Determine the [x, y] coordinate at the center of the cell enclosing the given text.  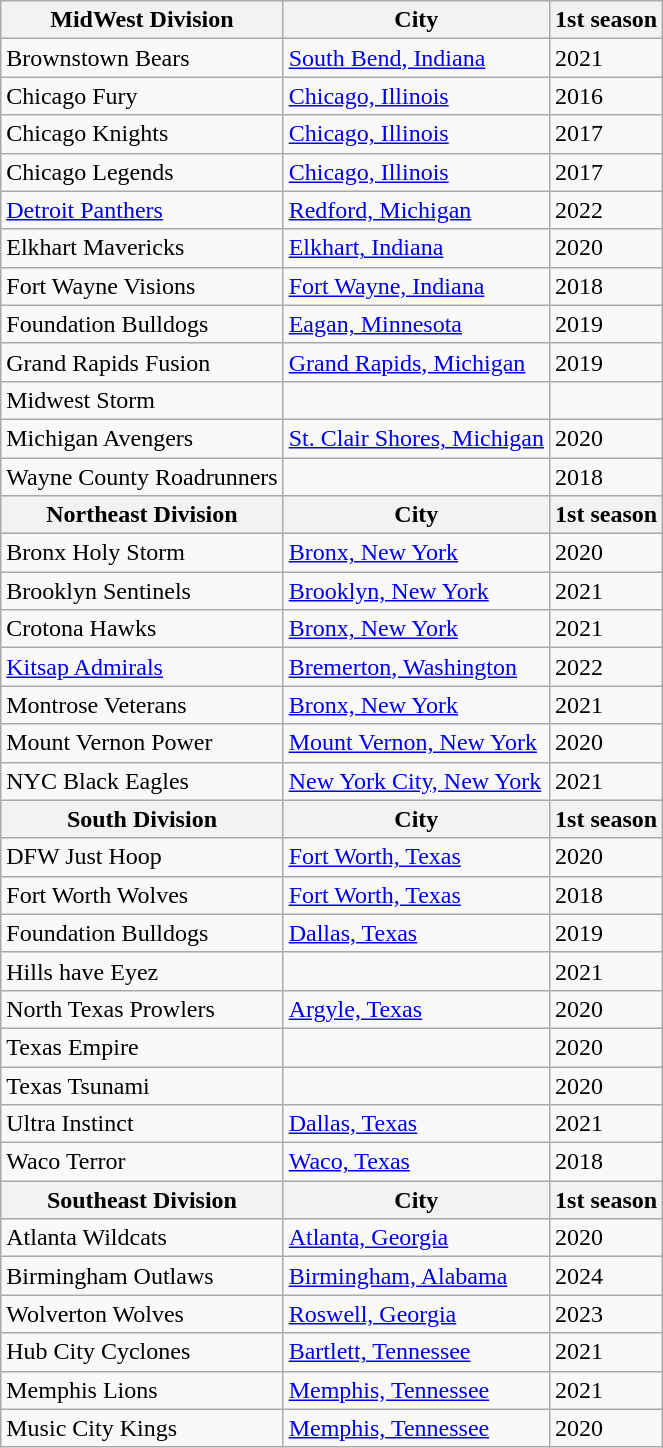
Argyle, Texas [416, 1009]
Elkhart, Indiana [416, 248]
Ultra Instinct [142, 1124]
Wolverton Wolves [142, 1314]
Waco Terror [142, 1162]
Roswell, Georgia [416, 1314]
Michigan Avengers [142, 438]
Hub City Cyclones [142, 1352]
Kitsap Admirals [142, 667]
St. Clair Shores, Michigan [416, 438]
New York City, New York [416, 781]
Texas Empire [142, 1047]
2023 [606, 1314]
NYC Black Eagles [142, 781]
Southeast Division [142, 1200]
Elkhart Mavericks [142, 248]
Crotona Hawks [142, 629]
MidWest Division [142, 20]
Fort Wayne, Indiana [416, 286]
Waco, Texas [416, 1162]
2016 [606, 96]
Music City Kings [142, 1428]
Wayne County Roadrunners [142, 477]
South Bend, Indiana [416, 58]
Fort Worth Wolves [142, 895]
Grand Rapids, Michigan [416, 362]
Chicago Fury [142, 96]
2024 [606, 1276]
Montrose Veterans [142, 705]
Brooklyn, New York [416, 591]
Chicago Legends [142, 172]
Brownstown Bears [142, 58]
Fort Wayne Visions [142, 286]
Memphis Lions [142, 1390]
Redford, Michigan [416, 210]
Midwest Storm [142, 400]
Atlanta, Georgia [416, 1238]
Northeast Division [142, 515]
Hills have Eyez [142, 971]
Chicago Knights [142, 134]
Birmingham Outlaws [142, 1276]
North Texas Prowlers [142, 1009]
Mount Vernon Power [142, 743]
Eagan, Minnesota [416, 324]
Birmingham, Alabama [416, 1276]
Detroit Panthers [142, 210]
Mount Vernon, New York [416, 743]
Bronx Holy Storm [142, 553]
Bartlett, Tennessee [416, 1352]
Atlanta Wildcats [142, 1238]
Brooklyn Sentinels [142, 591]
South Division [142, 819]
Texas Tsunami [142, 1085]
DFW Just Hoop [142, 857]
Bremerton, Washington [416, 667]
Grand Rapids Fusion [142, 362]
